Search for the cell housing the specified text and yield its [x, y] center coordinate. 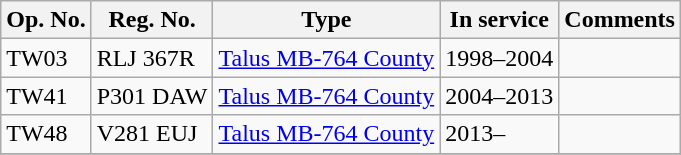
In service [500, 20]
Comments [620, 20]
TW41 [46, 96]
RLJ 367R [152, 58]
1998–2004 [500, 58]
2013– [500, 134]
TW48 [46, 134]
P301 DAW [152, 96]
V281 EUJ [152, 134]
Op. No. [46, 20]
2004–2013 [500, 96]
Type [326, 20]
Reg. No. [152, 20]
TW03 [46, 58]
